Capture the cell that displays the provided text and extract its (X, Y) central coordinate. 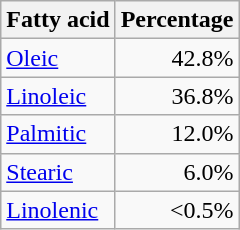
<0.5% (177, 210)
Stearic (58, 172)
36.8% (177, 96)
Percentage (177, 20)
42.8% (177, 58)
Fatty acid (58, 20)
Palmitic (58, 134)
6.0% (177, 172)
Linolenic (58, 210)
12.0% (177, 134)
Linoleic (58, 96)
Oleic (58, 58)
